Pinpoint the cell where the given text exists, returning its [x, y] midpoint coordinate. 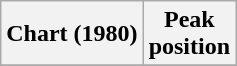
Peakposition [189, 34]
Chart (1980) [72, 34]
